Scan for the cell matching the given text and deliver its (X, Y) coordinate at center. 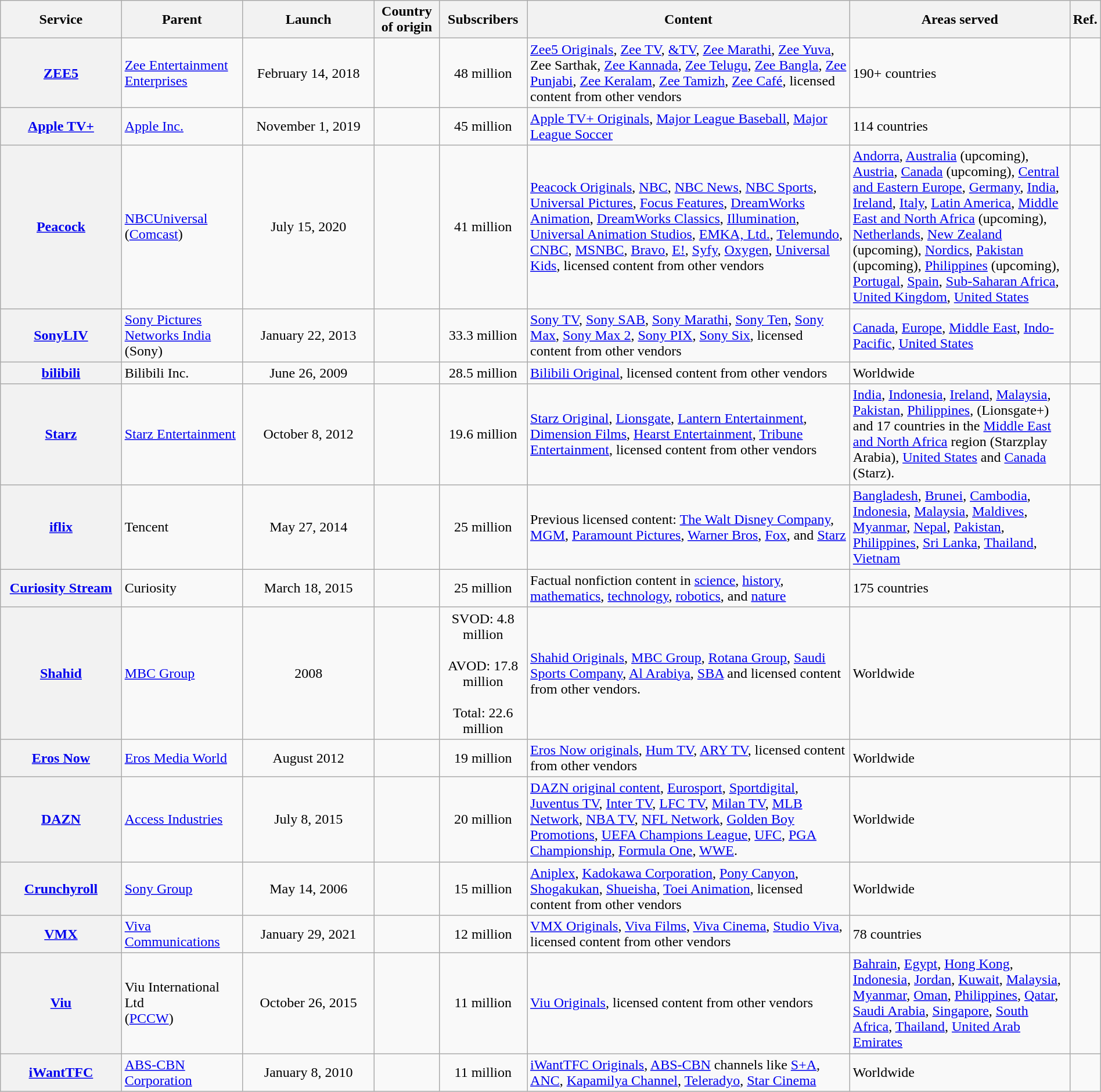
Ref. (1085, 20)
Eros Media World (182, 757)
114 countries (959, 127)
Zee Entertainment Enterprises (182, 73)
August 2012 (309, 757)
October 26, 2015 (309, 1004)
48 million (483, 73)
Sony Pictures Networks India (Sony) (182, 335)
Shahid (61, 673)
iWantTFC (61, 1072)
Country of origin (406, 20)
Viva Communications (182, 934)
ZEE5 (61, 73)
Bilibili Original, licensed content from other vendors (689, 373)
VMX Originals, Viva Films, Viva Cinema, Studio Viva, licensed content from other vendors (689, 934)
iflix (61, 527)
12 million (483, 934)
19.6 million (483, 434)
Tencent (182, 527)
Factual nonfiction content in science, history, mathematics, technology, robotics, and nature (689, 588)
Eros Now originals, Hum TV, ARY TV, licensed content from other vendors (689, 757)
20 million (483, 819)
bilibili (61, 373)
190+ countries (959, 73)
Sony TV, Sony SAB, Sony Marathi, Sony Ten, Sony Max, Sony Max 2, Sony PIX, Sony Six, licensed content from other vendors (689, 335)
175 countries (959, 588)
Previous licensed content: The Walt Disney Company, MGM, Paramount Pictures, Warner Bros, Fox, and Starz (689, 527)
March 18, 2015 (309, 588)
Viu (61, 1004)
VMX (61, 934)
Starz (61, 434)
Content (689, 20)
Apple TV+ Originals, Major League Baseball, Major League Soccer (689, 127)
Areas served (959, 20)
Starz Original, Lionsgate, Lantern Entertainment, Dimension Films, Hearst Entertainment, Tribune Entertainment, licensed content from other vendors (689, 434)
November 1, 2019 (309, 127)
Curiosity (182, 588)
May 14, 2006 (309, 889)
Eros Now (61, 757)
41 million (483, 227)
Viu Originals, licensed content from other vendors (689, 1004)
Peacock (61, 227)
July 8, 2015 (309, 819)
Crunchyroll (61, 889)
DAZN (61, 819)
45 million (483, 127)
Subscribers (483, 20)
28.5 million (483, 373)
SonyLIV (61, 335)
Canada, Europe, Middle East, Indo-Pacific, United States (959, 335)
February 14, 2018 (309, 73)
Curiosity Stream (61, 588)
ABS-CBN Corporation (182, 1072)
Apple TV+ (61, 127)
Bangladesh, Brunei, Cambodia, Indonesia, Malaysia, Maldives, Myanmar, Nepal, Pakistan, Philippines, Sri Lanka, Thailand, Vietnam (959, 527)
78 countries (959, 934)
October 8, 2012 (309, 434)
June 26, 2009 (309, 373)
Launch (309, 20)
Parent (182, 20)
Shahid Originals, MBC Group, Rotana Group, Saudi Sports Company, Al Arabiya, SBA and licensed content from other vendors. (689, 673)
May 27, 2014 (309, 527)
Sony Group (182, 889)
Access Industries (182, 819)
19 million (483, 757)
SVOD: 4.8 millionAVOD: 17.8 millionTotal: 22.6 million (483, 673)
January 29, 2021 (309, 934)
January 22, 2013 (309, 335)
Apple Inc. (182, 127)
Aniplex, Kadokawa Corporation, Pony Canyon, Shogakukan, Shueisha, Toei Animation, licensed content from other vendors (689, 889)
Bilibili Inc. (182, 373)
33.3 million (483, 335)
Starz Entertainment (182, 434)
15 million (483, 889)
January 8, 2010 (309, 1072)
iWantTFC Originals, ABS-CBN channels like S+A, ANC, Kapamilya Channel, Teleradyo, Star Cinema (689, 1072)
2008 (309, 673)
MBC Group (182, 673)
NBCUniversal (Comcast) (182, 227)
July 15, 2020 (309, 227)
Service (61, 20)
Viu International Ltd(PCCW) (182, 1004)
